Return the [X, Y] coordinate for the center point of the cell that contains the specified text.  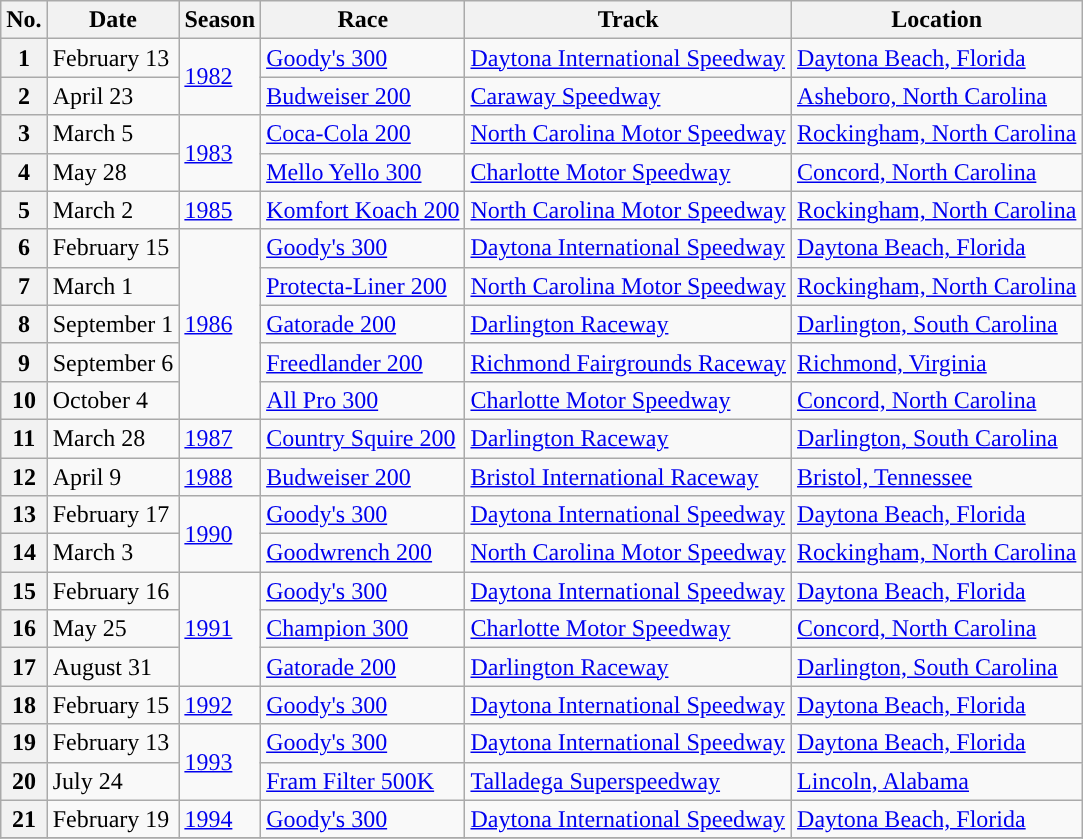
13 [24, 515]
September 1 [113, 324]
September 6 [113, 362]
1990 [220, 534]
Richmond Fairgrounds Raceway [628, 362]
May 25 [113, 629]
March 5 [113, 134]
2 [24, 96]
All Pro 300 [363, 400]
17 [24, 667]
1986 [220, 324]
Location [937, 20]
Date [113, 20]
Lincoln, Alabama [937, 781]
Bristol International Raceway [628, 477]
1988 [220, 477]
1982 [220, 77]
February 16 [113, 591]
No. [24, 20]
11 [24, 438]
Champion 300 [363, 629]
August 31 [113, 667]
1983 [220, 153]
March 1 [113, 286]
8 [24, 324]
1 [24, 58]
May 28 [113, 172]
February 17 [113, 515]
April 23 [113, 96]
Mello Yello 300 [363, 172]
7 [24, 286]
Fram Filter 500K [363, 781]
5 [24, 210]
July 24 [113, 781]
Asheboro, North Carolina [937, 96]
15 [24, 591]
Bristol, Tennessee [937, 477]
9 [24, 362]
21 [24, 819]
February 19 [113, 819]
Country Squire 200 [363, 438]
October 4 [113, 400]
Talladega Superspeedway [628, 781]
Richmond, Virginia [937, 362]
Season [220, 20]
1992 [220, 705]
18 [24, 705]
March 28 [113, 438]
1987 [220, 438]
Protecta-Liner 200 [363, 286]
1994 [220, 819]
19 [24, 743]
Race [363, 20]
16 [24, 629]
Freedlander 200 [363, 362]
4 [24, 172]
10 [24, 400]
1993 [220, 762]
Coca-Cola 200 [363, 134]
Caraway Speedway [628, 96]
March 2 [113, 210]
20 [24, 781]
1991 [220, 629]
6 [24, 248]
1985 [220, 210]
March 3 [113, 553]
12 [24, 477]
Komfort Koach 200 [363, 210]
3 [24, 134]
Track [628, 20]
Goodwrench 200 [363, 553]
14 [24, 553]
April 9 [113, 477]
